Provide the (x, y) coordinate of the cell's center where the given text is located.  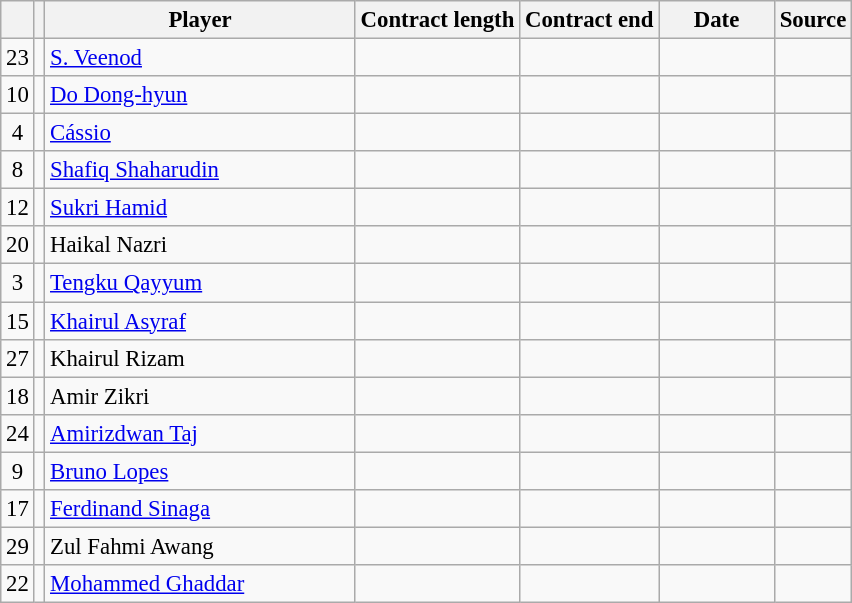
8 (18, 170)
Contract length (437, 20)
Bruno Lopes (200, 471)
Khairul Rizam (200, 358)
Cássio (200, 133)
22 (18, 584)
Ferdinand Sinaga (200, 509)
Sukri Hamid (200, 208)
20 (18, 245)
Amirizdwan Taj (200, 433)
Mohammed Ghaddar (200, 584)
S. Veenod (200, 58)
Contract end (590, 20)
10 (18, 95)
9 (18, 471)
3 (18, 283)
4 (18, 133)
15 (18, 321)
Source (812, 20)
Khairul Asyraf (200, 321)
23 (18, 58)
Amir Zikri (200, 396)
Haikal Nazri (200, 245)
Date (717, 20)
Player (200, 20)
Shafiq Shaharudin (200, 170)
17 (18, 509)
29 (18, 546)
27 (18, 358)
Tengku Qayyum (200, 283)
18 (18, 396)
Zul Fahmi Awang (200, 546)
Do Dong-hyun (200, 95)
24 (18, 433)
12 (18, 208)
